For the text-containing cell, return its midpoint in [X, Y] coordinate format. 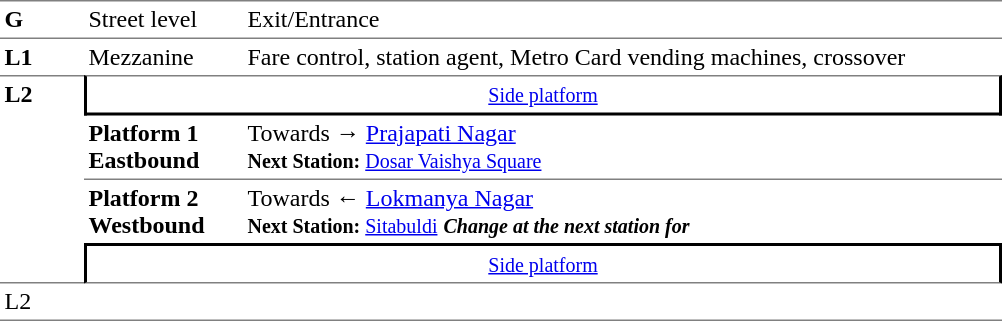
Fare control, station agent, Metro Card vending machines, crossover [622, 57]
L2 [42, 179]
Platform 2Westbound [164, 212]
G [42, 20]
L1 [42, 57]
Platform 1Eastbound [164, 148]
Towards → Prajapati NagarNext Station: Dosar Vaishya Square [622, 148]
Exit/Entrance [622, 20]
Street level [164, 20]
Towards ← Lokmanya NagarNext Station: Sitabuldi Change at the next station for [622, 212]
Mezzanine [164, 57]
